Output the [x, y] coordinate of the center of the cell containing the given text.  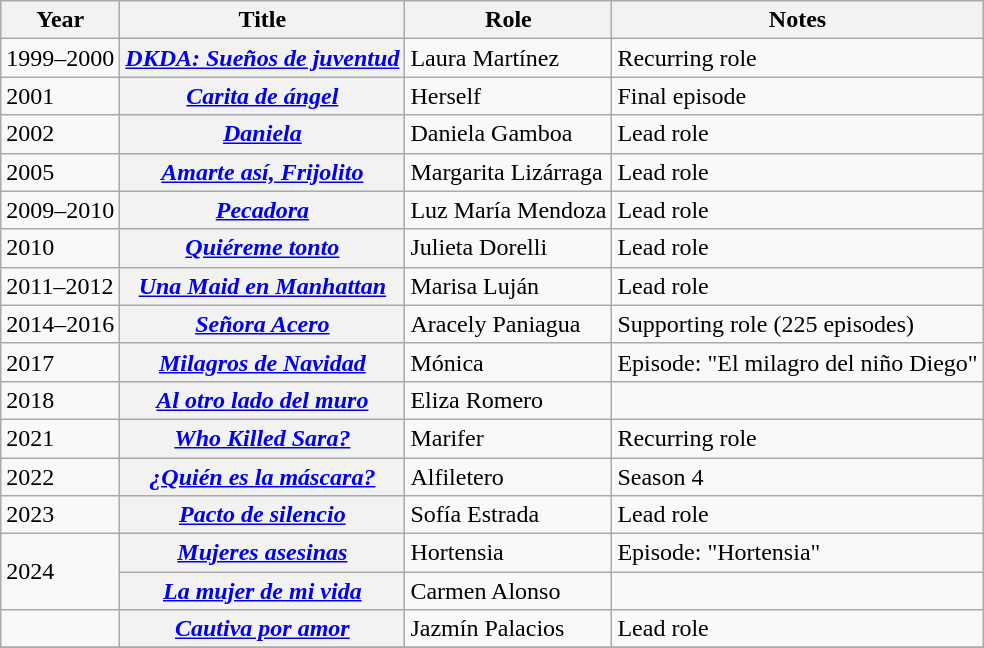
Daniela [262, 134]
Pecadora [262, 210]
Jazmín Palacios [508, 629]
1999–2000 [60, 58]
Una Maid en Manhattan [262, 286]
2010 [60, 248]
Pacto de silencio [262, 515]
¿Quién es la máscara? [262, 477]
Señora Acero [262, 324]
Carita de ángel [262, 96]
2001 [60, 96]
2021 [60, 438]
2005 [60, 172]
Carmen Alonso [508, 591]
DKDA: Sueños de juventud [262, 58]
2023 [60, 515]
Aracely Paniagua [508, 324]
Marisa Luján [508, 286]
Episode: "Hortensia" [798, 553]
Episode: "El milagro del niño Diego" [798, 362]
Eliza Romero [508, 400]
2018 [60, 400]
2011–2012 [60, 286]
Al otro lado del muro [262, 400]
2014–2016 [60, 324]
Daniela Gamboa [508, 134]
Quiéreme tonto [262, 248]
Amarte así, Frijolito [262, 172]
Cautiva por amor [262, 629]
Herself [508, 96]
2022 [60, 477]
Margarita Lizárraga [508, 172]
2017 [60, 362]
Final episode [798, 96]
Luz María Mendoza [508, 210]
Notes [798, 20]
La mujer de mi vida [262, 591]
2002 [60, 134]
Laura Martínez [508, 58]
Alfiletero [508, 477]
Year [60, 20]
Who Killed Sara? [262, 438]
Mujeres asesinas [262, 553]
2009–2010 [60, 210]
Milagros de Navidad [262, 362]
Hortensia [508, 553]
Season 4 [798, 477]
Sofía Estrada [508, 515]
Title [262, 20]
2024 [60, 572]
Marifer [508, 438]
Julieta Dorelli [508, 248]
Mónica [508, 362]
Role [508, 20]
Supporting role (225 episodes) [798, 324]
